Search for the cell housing the specified text and yield its (X, Y) center coordinate. 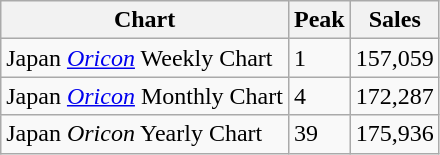
175,936 (394, 134)
Sales (394, 20)
Japan Oricon Yearly Chart (145, 134)
Chart (145, 20)
1 (319, 58)
4 (319, 96)
157,059 (394, 58)
Japan Oricon Monthly Chart (145, 96)
Peak (319, 20)
39 (319, 134)
172,287 (394, 96)
Japan Oricon Weekly Chart (145, 58)
